Locate the cell with the specified text and output its [x, y] center coordinate. 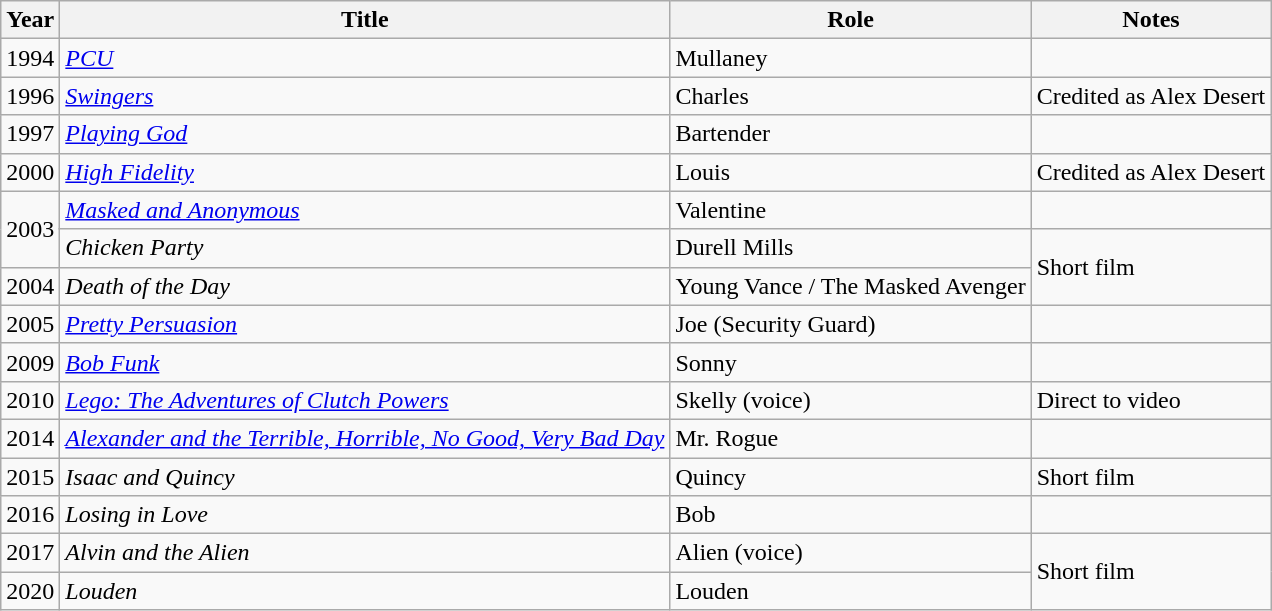
Bob [850, 515]
2014 [30, 438]
Lego: The Adventures of Clutch Powers [365, 400]
Skelly (voice) [850, 400]
Role [850, 20]
Playing God [365, 134]
2003 [30, 229]
High Fidelity [365, 172]
Notes [1151, 20]
Alvin and the Alien [365, 553]
Mr. Rogue [850, 438]
Death of the Day [365, 286]
Isaac and Quincy [365, 477]
Masked and Anonymous [365, 210]
1997 [30, 134]
2005 [30, 324]
2017 [30, 553]
2004 [30, 286]
2010 [30, 400]
Title [365, 20]
Sonny [850, 362]
Joe (Security Guard) [850, 324]
Swingers [365, 96]
2016 [30, 515]
Charles [850, 96]
Louis [850, 172]
Valentine [850, 210]
2020 [30, 591]
Chicken Party [365, 248]
Quincy [850, 477]
Young Vance / The Masked Avenger [850, 286]
Alien (voice) [850, 553]
Year [30, 20]
2009 [30, 362]
2000 [30, 172]
Losing in Love [365, 515]
PCU [365, 58]
Bob Funk [365, 362]
Mullaney [850, 58]
Pretty Persuasion [365, 324]
Direct to video [1151, 400]
1994 [30, 58]
Alexander and the Terrible, Horrible, No Good, Very Bad Day [365, 438]
Durell Mills [850, 248]
2015 [30, 477]
Bartender [850, 134]
1996 [30, 96]
